Provide the (X, Y) coordinate of the cell's center where the given text is located.  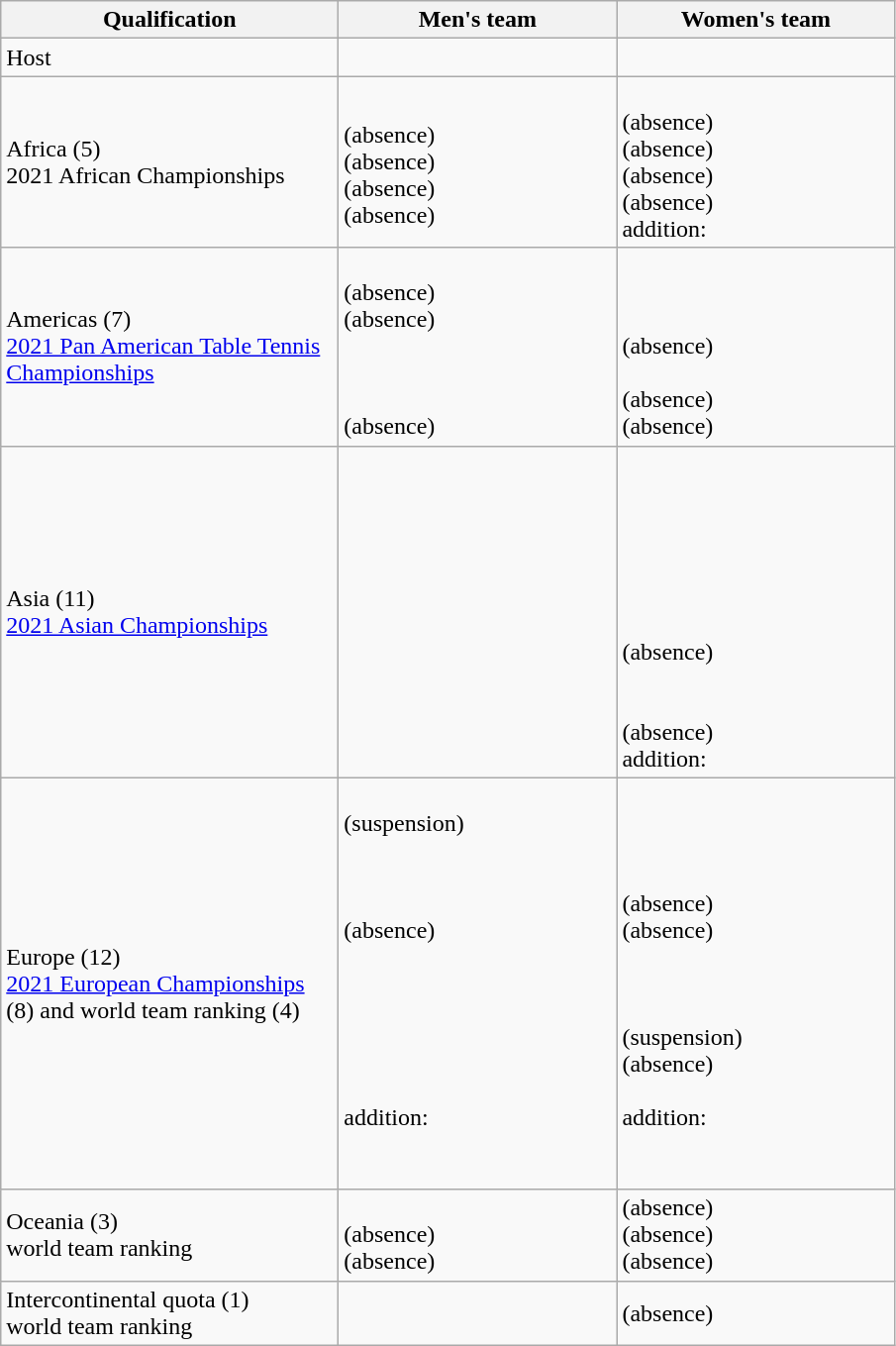
Asia (11)2021 Asian Championships (170, 612)
(absence) (absence) (absence) (absence) (477, 162)
(absence) (absence) (477, 1235)
(absence) (absence)addition: (756, 612)
(absence) (756, 1313)
Qualification (170, 20)
Americas (7)2021 Pan American Table Tennis Championships (170, 347)
(suspension) (absence)addition: (477, 984)
Women's team (756, 20)
Intercontinental quota (1)world team ranking (170, 1313)
Men's team (477, 20)
Oceania (3)world team ranking (170, 1235)
Host (170, 57)
Europe (12)2021 European Championships (8) and world team ranking (4) (170, 984)
(absence) (absence) (absence) (absence)addition: (756, 162)
(absence) (absence) (suspension) (absence)addition: (756, 984)
Africa (5)2021 African Championships (170, 162)
